Detect which cell encompasses the target text, then output its [x, y] center coordinate. 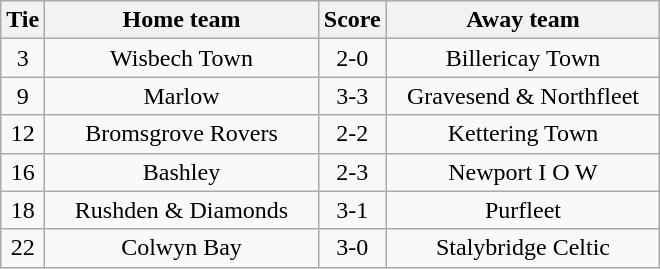
Kettering Town [523, 134]
Away team [523, 20]
Bashley [182, 172]
3 [23, 58]
16 [23, 172]
12 [23, 134]
Colwyn Bay [182, 248]
Stalybridge Celtic [523, 248]
Gravesend & Northfleet [523, 96]
Wisbech Town [182, 58]
Score [352, 20]
Tie [23, 20]
3-1 [352, 210]
Newport I O W [523, 172]
2-2 [352, 134]
3-0 [352, 248]
Bromsgrove Rovers [182, 134]
18 [23, 210]
22 [23, 248]
Rushden & Diamonds [182, 210]
2-0 [352, 58]
Billericay Town [523, 58]
3-3 [352, 96]
9 [23, 96]
Marlow [182, 96]
2-3 [352, 172]
Purfleet [523, 210]
Home team [182, 20]
